From the cell containing the given text, extract its center point as [X, Y] coordinate. 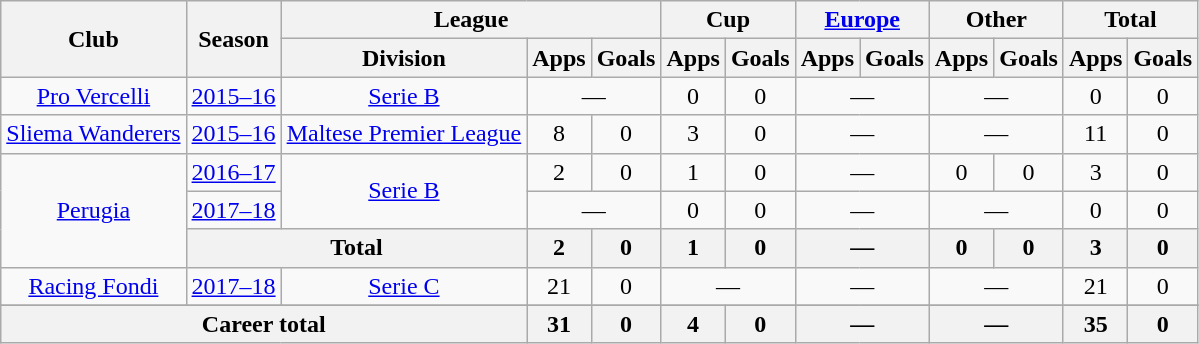
Serie C [404, 286]
Division [404, 58]
31 [559, 324]
Career total [264, 324]
Maltese Premier League [404, 134]
Europe [862, 20]
11 [1095, 134]
Sliema Wanderers [94, 134]
Pro Vercelli [94, 96]
Season [234, 39]
8 [559, 134]
League [471, 20]
Club [94, 39]
Racing Fondi [94, 286]
2016–17 [234, 172]
Cup [728, 20]
35 [1095, 324]
Other [996, 20]
4 [693, 324]
Perugia [94, 210]
